Provide the (X, Y) coordinate of the cell's center where the given text is located.  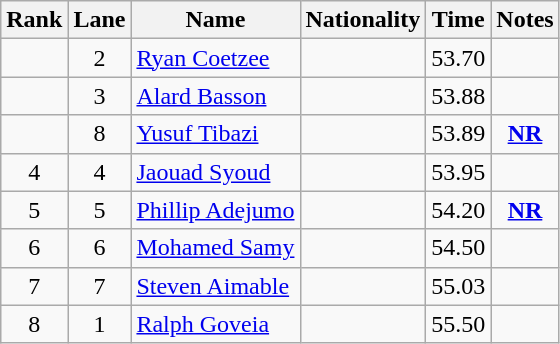
Steven Aimable (216, 286)
Name (216, 20)
Nationality (363, 20)
3 (100, 96)
53.89 (458, 134)
Time (458, 20)
Jaouad Syoud (216, 172)
Phillip Adejumo (216, 210)
2 (100, 58)
53.88 (458, 96)
55.50 (458, 324)
Yusuf Tibazi (216, 134)
53.70 (458, 58)
Ryan Coetzee (216, 58)
55.03 (458, 286)
54.50 (458, 248)
53.95 (458, 172)
Ralph Goveia (216, 324)
54.20 (458, 210)
Rank (34, 20)
1 (100, 324)
Lane (100, 20)
Notes (525, 20)
Alard Basson (216, 96)
Mohamed Samy (216, 248)
